Find where the given text appears and provide that cell's center as (X, Y) coordinate. 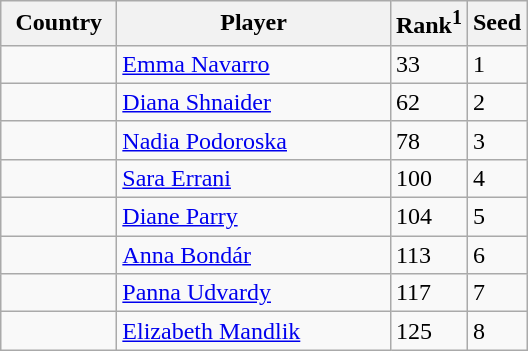
62 (428, 102)
3 (496, 140)
Anna Bondár (254, 255)
Panna Udvardy (254, 293)
4 (496, 178)
6 (496, 255)
Emma Navarro (254, 64)
104 (428, 217)
Nadia Podoroska (254, 140)
Sara Errani (254, 178)
100 (428, 178)
1 (496, 64)
33 (428, 64)
125 (428, 331)
Diane Parry (254, 217)
Player (254, 24)
117 (428, 293)
Country (59, 24)
7 (496, 293)
Diana Shnaider (254, 102)
5 (496, 217)
113 (428, 255)
Elizabeth Mandlik (254, 331)
Seed (496, 24)
2 (496, 102)
78 (428, 140)
8 (496, 331)
Rank1 (428, 24)
